Return the [x, y] coordinate for the center point of the cell that contains the specified text.  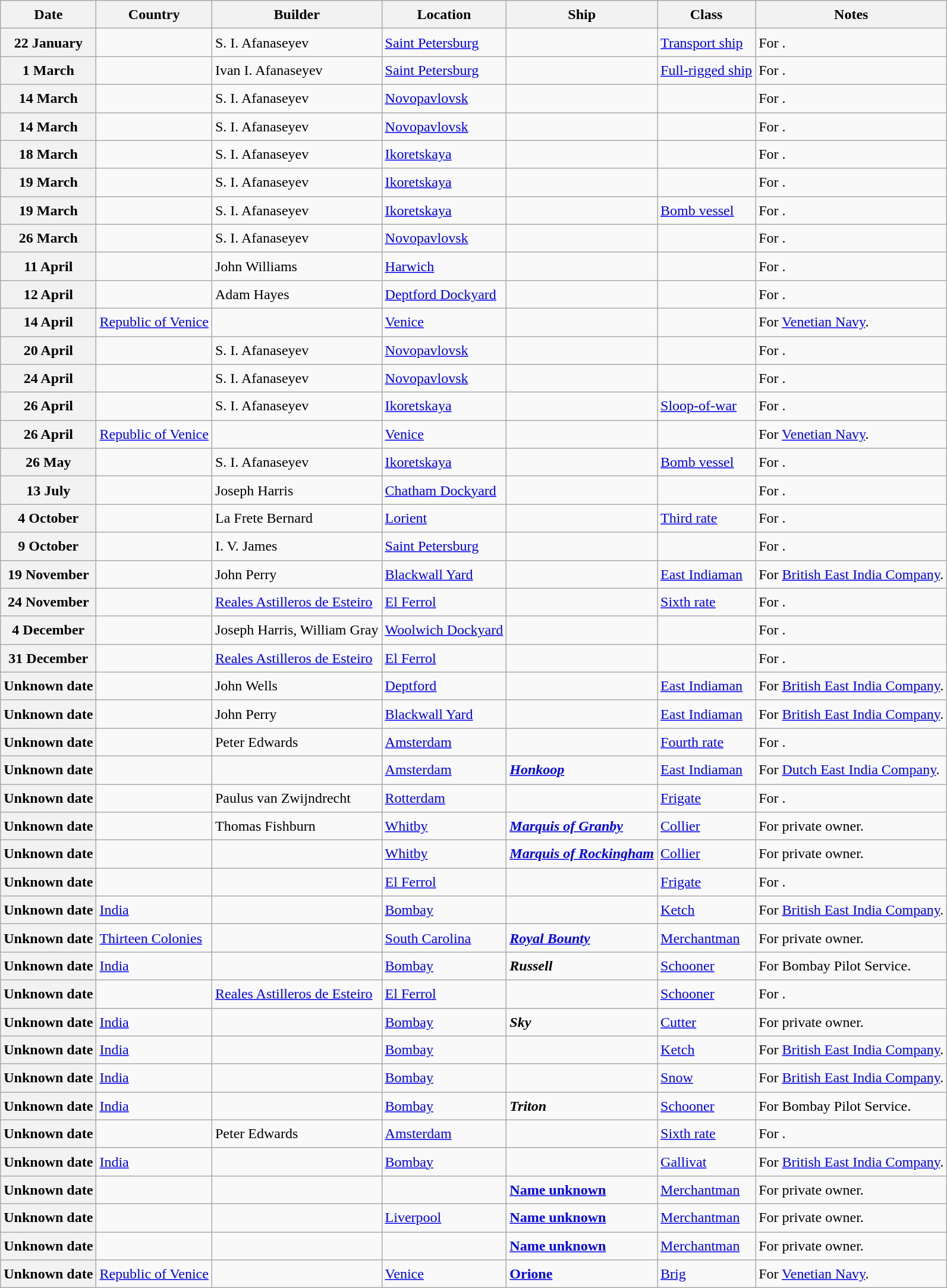
Woolwich Dockyard [444, 630]
For Dutch East India Company. [851, 769]
20 April [49, 351]
Paulus van Zwijndrecht [297, 798]
Ivan I. Afanaseyev [297, 70]
14 April [49, 322]
Brig [706, 1274]
Joseph Harris, William Gray [297, 630]
19 November [49, 574]
Gallivat [706, 1162]
24 November [49, 602]
Cutter [706, 1022]
Russell [582, 966]
Liverpool [444, 1218]
Sky [582, 1022]
13 July [49, 490]
I. V. James [297, 546]
1 March [49, 70]
26 May [49, 463]
26 March [49, 238]
La Frete Bernard [297, 519]
John Wells [297, 686]
Transport ship [706, 43]
Marquis of Rockingham [582, 854]
Chatham Dockyard [444, 490]
Harwich [444, 266]
24 April [49, 378]
9 October [49, 546]
Triton [582, 1106]
Ship [582, 14]
Location [444, 14]
Snow [706, 1077]
Deptford Dockyard [444, 294]
4 October [49, 519]
Lorient [444, 519]
Class [706, 14]
Royal Bounty [582, 938]
Third rate [706, 519]
Date [49, 14]
Joseph Harris [297, 490]
4 December [49, 630]
Honkoop [582, 769]
Country [155, 14]
22 January [49, 43]
Notes [851, 14]
Full-rigged ship [706, 70]
31 December [49, 658]
Builder [297, 14]
John Williams [297, 266]
Rotterdam [444, 798]
Orione [582, 1274]
11 April [49, 266]
Deptford [444, 686]
South Carolina [444, 938]
Sloop-of-war [706, 407]
Thirteen Colonies [155, 938]
Marquis of Granby [582, 827]
Adam Hayes [297, 294]
Fourth rate [706, 742]
Thomas Fishburn [297, 827]
12 April [49, 294]
18 March [49, 155]
